Locate the cell with the specified text and output its [X, Y] center coordinate. 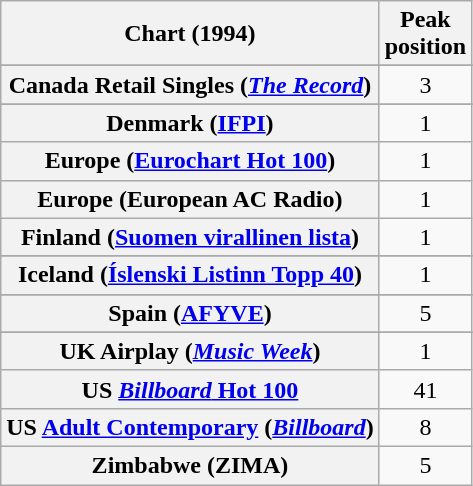
Canada Retail Singles (The Record) [190, 85]
US Billboard Hot 100 [190, 389]
US Adult Contemporary (Billboard) [190, 427]
Zimbabwe (ZIMA) [190, 465]
Peakposition [425, 34]
Europe (Eurochart Hot 100) [190, 161]
Denmark (IFPI) [190, 123]
Chart (1994) [190, 34]
41 [425, 389]
Spain (AFYVE) [190, 313]
8 [425, 427]
Iceland (Íslenski Listinn Topp 40) [190, 275]
Europe (European AC Radio) [190, 199]
Finland (Suomen virallinen lista) [190, 237]
3 [425, 85]
UK Airplay (Music Week) [190, 351]
